Find where the given text appears and provide that cell's center as (x, y) coordinate. 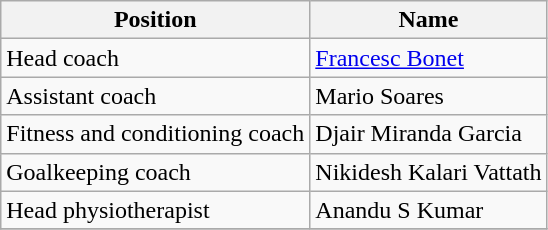
Francesc Bonet (428, 58)
Head coach (156, 58)
Assistant coach (156, 96)
Goalkeeping coach (156, 172)
Mario Soares (428, 96)
Anandu S Kumar (428, 210)
Djair Miranda Garcia (428, 134)
Nikidesh Kalari Vattath (428, 172)
Name (428, 20)
Head physiotherapist (156, 210)
Fitness and conditioning coach (156, 134)
Position (156, 20)
